Determine the [x, y] coordinate at the center of the cell enclosing the given text.  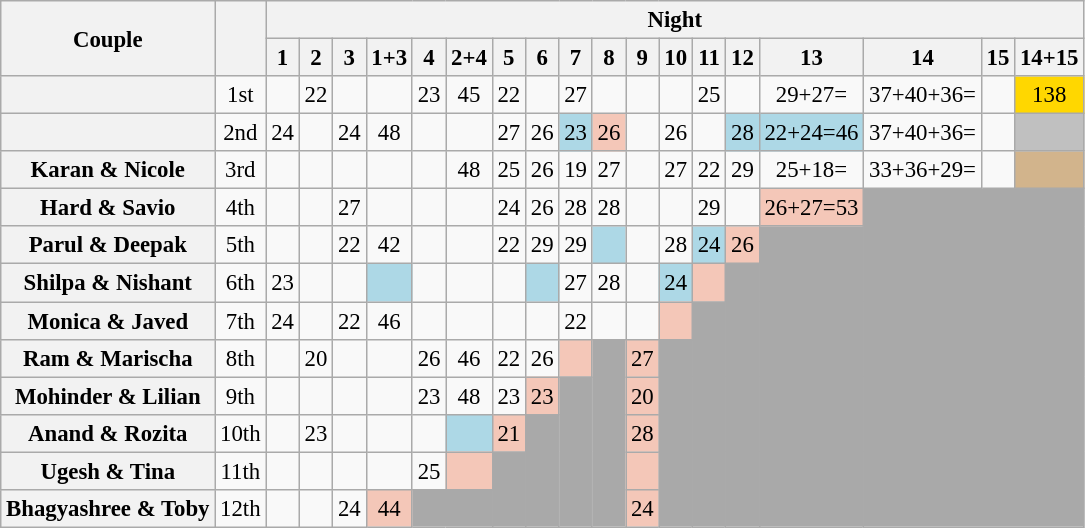
44 [389, 509]
12th [240, 509]
138 [1050, 95]
2nd [240, 133]
15 [998, 58]
8th [240, 358]
6th [240, 283]
22+24=46 [812, 133]
13 [812, 58]
Ram & Marischa [108, 358]
4 [428, 58]
12 [742, 58]
3 [350, 58]
3rd [240, 170]
Ugesh & Tina [108, 471]
Shilpa & Nishant [108, 283]
33+36+29= [922, 170]
26+27=53 [812, 208]
Mohinder & Lilian [108, 396]
Anand & Rozita [108, 433]
7 [576, 58]
Karan & Nicole [108, 170]
7th [240, 321]
8 [608, 58]
14 [922, 58]
6 [542, 58]
11 [708, 58]
9th [240, 396]
1+3 [389, 58]
2+4 [469, 58]
19 [576, 170]
14+15 [1050, 58]
1st [240, 95]
25+18= [812, 170]
Parul & Deepak [108, 245]
21 [508, 433]
4th [240, 208]
Hard & Savio [108, 208]
11th [240, 471]
9 [642, 58]
5 [508, 58]
2 [316, 58]
45 [469, 95]
10th [240, 433]
1 [282, 58]
29+27= [812, 95]
5th [240, 245]
10 [676, 58]
Night [675, 20]
Couple [108, 38]
42 [389, 245]
Monica & Javed [108, 321]
Bhagyashree & Toby [108, 509]
